From the cell containing the given text, extract its center point as (X, Y) coordinate. 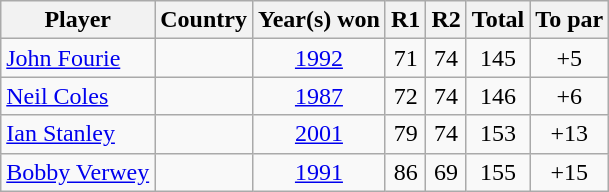
69 (446, 172)
153 (498, 134)
+15 (570, 172)
Neil Coles (78, 96)
155 (498, 172)
72 (405, 96)
Country (204, 20)
2001 (318, 134)
To par (570, 20)
1992 (318, 58)
71 (405, 58)
Bobby Verwey (78, 172)
146 (498, 96)
Year(s) won (318, 20)
R1 (405, 20)
Total (498, 20)
Player (78, 20)
+5 (570, 58)
Ian Stanley (78, 134)
1987 (318, 96)
+6 (570, 96)
John Fourie (78, 58)
79 (405, 134)
+13 (570, 134)
145 (498, 58)
1991 (318, 172)
R2 (446, 20)
86 (405, 172)
